Return the (x, y) coordinate for the center point of the cell that contains the specified text.  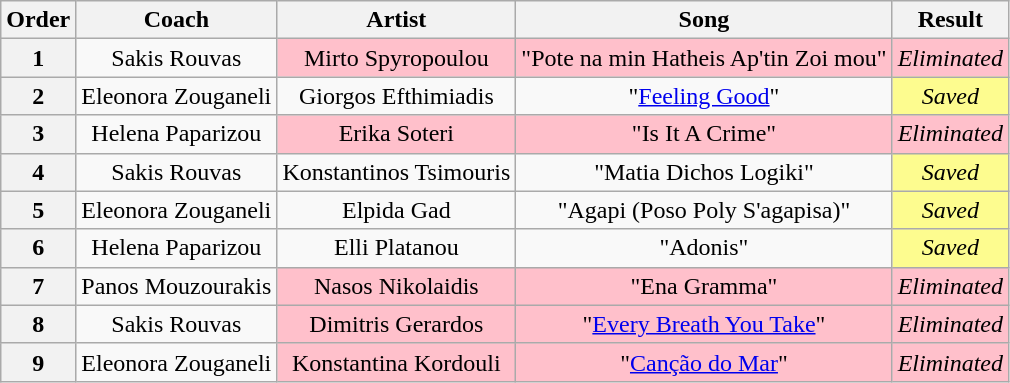
Order (38, 20)
3 (38, 134)
"Ena Gramma" (704, 286)
Nasos Nikolaidis (396, 286)
Elpida Gad (396, 210)
Artist (396, 20)
Dimitris Gerardos (396, 324)
"Every Breath You Take" (704, 324)
"Canção do Mar" (704, 362)
9 (38, 362)
Erika Soteri (396, 134)
"Pote na min Hatheis Ap'tin Zoi mou" (704, 58)
Konstantina Kordouli (396, 362)
6 (38, 248)
Panos Mouzourakis (176, 286)
"Agapi (Poso Poly S'agapisa)" (704, 210)
7 (38, 286)
2 (38, 96)
Elli Platanou (396, 248)
5 (38, 210)
4 (38, 172)
Giorgos Efthimiadis (396, 96)
"Feeling Good" (704, 96)
Song (704, 20)
"Adonis" (704, 248)
Mirto Spyropoulou (396, 58)
1 (38, 58)
"Matia Dichos Logiki" (704, 172)
"Is It A Crime" (704, 134)
Coach (176, 20)
8 (38, 324)
Konstantinos Tsimouris (396, 172)
Result (950, 20)
